From the cell containing the given text, extract its center point as [x, y] coordinate. 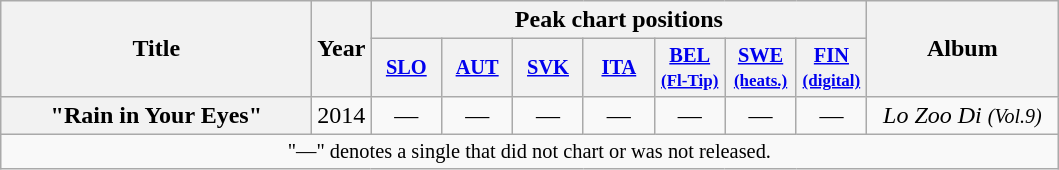
SLO [406, 68]
Peak chart positions [619, 20]
Title [156, 49]
AUT [478, 68]
Year [342, 49]
Album [962, 49]
Lo Zoo Di (Vol.9) [962, 115]
FIN(digital) [832, 68]
"—" denotes a single that did not chart or was not released. [530, 152]
2014 [342, 115]
BEL(Fl-Tip) [690, 68]
SVK [548, 68]
SWE(heats.) [760, 68]
"Rain in Your Eyes" [156, 115]
ITA [618, 68]
